Provide the [x, y] coordinate of the cell's center where the given text is located.  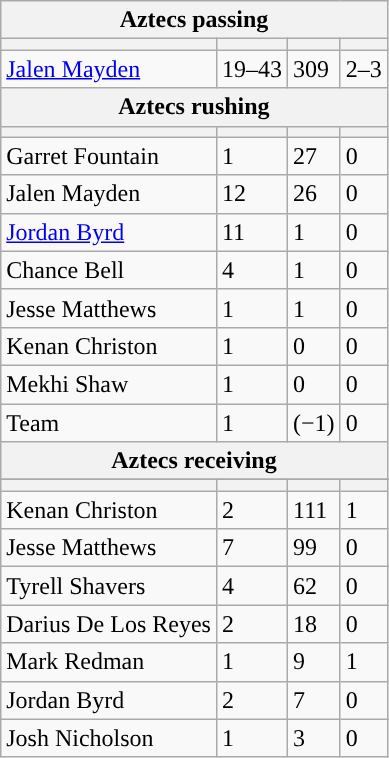
18 [314, 624]
Garret Fountain [109, 156]
26 [314, 194]
Tyrell Shavers [109, 586]
309 [314, 69]
3 [314, 738]
2–3 [364, 69]
Darius De Los Reyes [109, 624]
Aztecs passing [194, 20]
Aztecs receiving [194, 461]
111 [314, 510]
Mark Redman [109, 662]
Team [109, 423]
Josh Nicholson [109, 738]
(−1) [314, 423]
9 [314, 662]
11 [252, 232]
27 [314, 156]
12 [252, 194]
Aztecs rushing [194, 107]
99 [314, 548]
Mekhi Shaw [109, 384]
19–43 [252, 69]
62 [314, 586]
Chance Bell [109, 270]
